Find where the given text appears and provide that cell's center as (X, Y) coordinate. 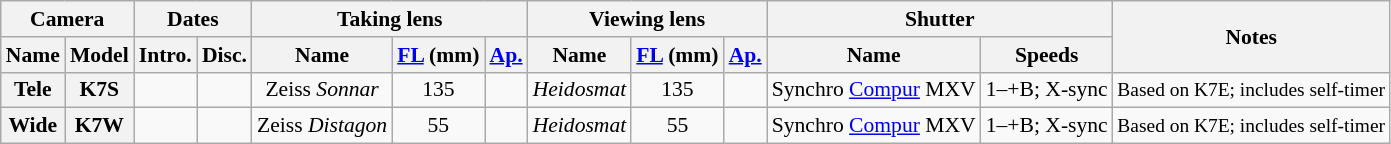
K7W (100, 126)
Viewing lens (648, 19)
Tele (33, 90)
Notes (1252, 36)
Zeiss Distagon (322, 126)
Zeiss Sonnar (322, 90)
Model (100, 55)
Taking lens (390, 19)
Dates (193, 19)
K7S (100, 90)
Shutter (940, 19)
Speeds (1047, 55)
Camera (68, 19)
Wide (33, 126)
Disc. (224, 55)
Intro. (166, 55)
